Return (X, Y) of the center of cell containing provided text 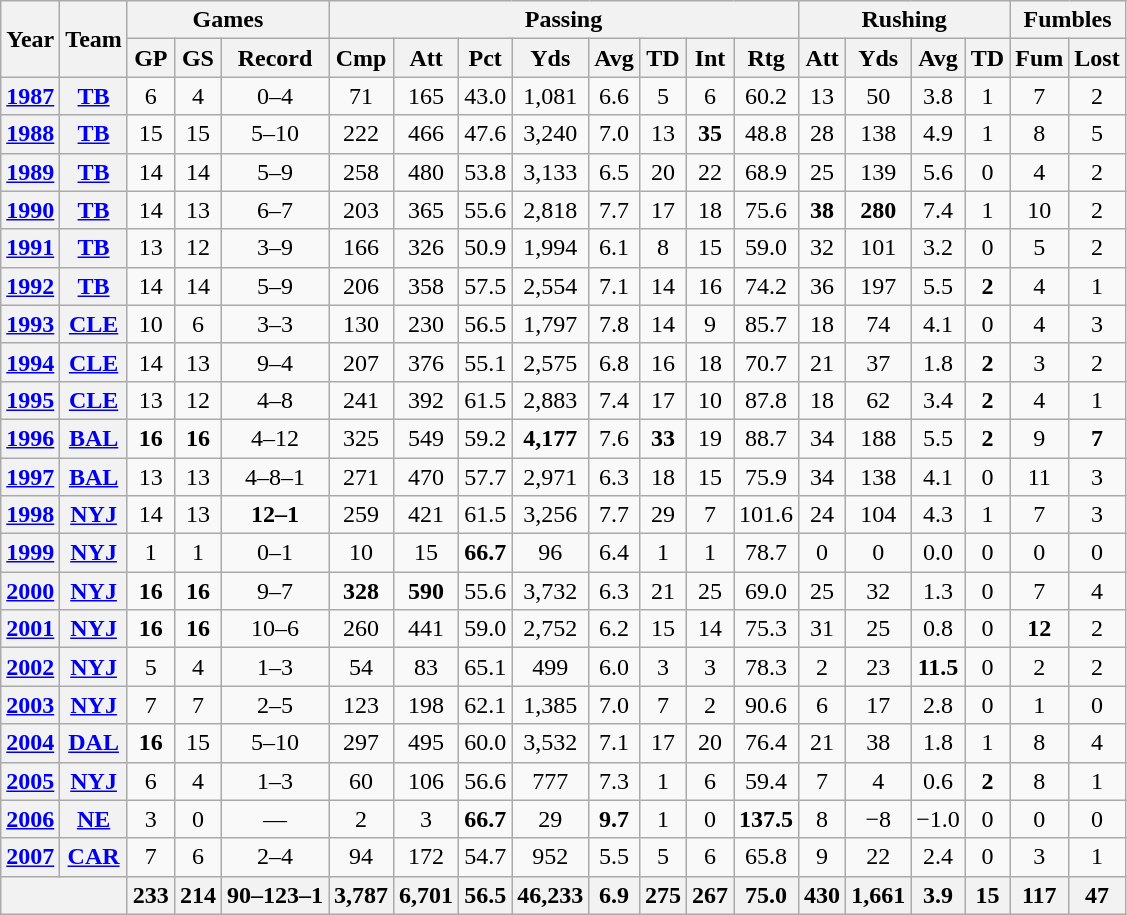
376 (426, 362)
1993 (30, 324)
3,732 (550, 591)
6.1 (614, 248)
421 (426, 515)
1991 (30, 248)
75.3 (766, 629)
2,554 (550, 286)
499 (550, 667)
952 (550, 857)
7.8 (614, 324)
68.9 (766, 172)
480 (426, 172)
43.0 (486, 96)
101.6 (766, 515)
365 (426, 210)
Games (228, 20)
DAL (94, 743)
87.8 (766, 400)
3.8 (938, 96)
260 (362, 629)
46,233 (550, 895)
57.5 (486, 286)
96 (550, 553)
430 (822, 895)
6.2 (614, 629)
53.8 (486, 172)
2006 (30, 819)
188 (878, 438)
3–3 (274, 324)
1994 (30, 362)
106 (426, 781)
590 (426, 591)
71 (362, 96)
4.9 (938, 134)
2,575 (550, 362)
62 (878, 400)
65.1 (486, 667)
19 (710, 438)
6.0 (614, 667)
1988 (30, 134)
4,177 (550, 438)
267 (710, 895)
1,797 (550, 324)
280 (878, 210)
123 (362, 705)
Year (30, 39)
3,256 (550, 515)
271 (362, 477)
23 (878, 667)
172 (426, 857)
59.2 (486, 438)
166 (362, 248)
222 (362, 134)
60.0 (486, 743)
2–5 (274, 705)
6.8 (614, 362)
214 (198, 895)
−1.0 (938, 819)
101 (878, 248)
2001 (30, 629)
Passing (564, 20)
10–6 (274, 629)
495 (426, 743)
Int (710, 58)
83 (426, 667)
90–123–1 (274, 895)
57.7 (486, 477)
6.4 (614, 553)
Pct (486, 58)
3–9 (274, 248)
441 (426, 629)
358 (426, 286)
12–1 (274, 515)
9–7 (274, 591)
88.7 (766, 438)
6–7 (274, 210)
233 (150, 895)
259 (362, 515)
4–12 (274, 438)
56.6 (486, 781)
207 (362, 362)
258 (362, 172)
0–4 (274, 96)
70.7 (766, 362)
3.9 (938, 895)
1999 (30, 553)
60.2 (766, 96)
2007 (30, 857)
GP (150, 58)
466 (426, 134)
76.4 (766, 743)
11.5 (938, 667)
137.5 (766, 819)
2004 (30, 743)
0–1 (274, 553)
2002 (30, 667)
60 (362, 781)
1995 (30, 400)
62.1 (486, 705)
104 (878, 515)
Rtg (766, 58)
33 (662, 438)
1998 (30, 515)
2000 (30, 591)
47 (1097, 895)
Team (94, 39)
−8 (878, 819)
74 (878, 324)
GS (198, 58)
2005 (30, 781)
CAR (94, 857)
35 (710, 134)
85.7 (766, 324)
54 (362, 667)
28 (822, 134)
2,883 (550, 400)
6,701 (426, 895)
69.0 (766, 591)
206 (362, 286)
130 (362, 324)
777 (550, 781)
0.0 (938, 553)
326 (426, 248)
37 (878, 362)
78.7 (766, 553)
55.1 (486, 362)
NE (94, 819)
2.8 (938, 705)
90.6 (766, 705)
470 (426, 477)
— (274, 819)
3,532 (550, 743)
297 (362, 743)
Rushing (904, 20)
4.3 (938, 515)
117 (1040, 895)
75.9 (766, 477)
9.7 (614, 819)
1,661 (878, 895)
1996 (30, 438)
1989 (30, 172)
6.9 (614, 895)
3,787 (362, 895)
74.2 (766, 286)
9–4 (274, 362)
241 (362, 400)
11 (1040, 477)
2.4 (938, 857)
24 (822, 515)
139 (878, 172)
59.4 (766, 781)
65.8 (766, 857)
165 (426, 96)
50 (878, 96)
275 (662, 895)
6.5 (614, 172)
5.6 (938, 172)
230 (426, 324)
203 (362, 210)
Record (274, 58)
6.6 (614, 96)
1,994 (550, 248)
31 (822, 629)
36 (822, 286)
54.7 (486, 857)
Lost (1097, 58)
549 (426, 438)
1,081 (550, 96)
3,240 (550, 134)
3.4 (938, 400)
Fum (1040, 58)
4–8 (274, 400)
75.6 (766, 210)
7.6 (614, 438)
1997 (30, 477)
94 (362, 857)
2,971 (550, 477)
0.6 (938, 781)
325 (362, 438)
1990 (30, 210)
1.3 (938, 591)
392 (426, 400)
2,752 (550, 629)
328 (362, 591)
197 (878, 286)
3,133 (550, 172)
0.8 (938, 629)
75.0 (766, 895)
50.9 (486, 248)
1,385 (550, 705)
2–4 (274, 857)
7.3 (614, 781)
4–8–1 (274, 477)
2,818 (550, 210)
198 (426, 705)
1992 (30, 286)
1987 (30, 96)
48.8 (766, 134)
2003 (30, 705)
Cmp (362, 58)
78.3 (766, 667)
47.6 (486, 134)
3.2 (938, 248)
Fumbles (1068, 20)
